Find where the given text appears and provide that cell's center as [X, Y] coordinate. 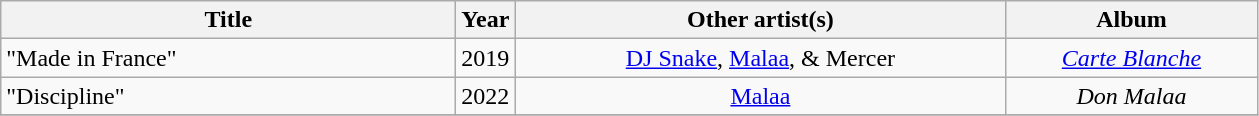
Carte Blanche [1132, 58]
Title [228, 20]
2022 [486, 96]
Malaa [760, 96]
DJ Snake, Malaa, & Mercer [760, 58]
2019 [486, 58]
Album [1132, 20]
"Discipline" [228, 96]
"Made in France" [228, 58]
Year [486, 20]
Other artist(s) [760, 20]
Don Malaa [1132, 96]
